From the cell containing the given text, extract its center point as (x, y) coordinate. 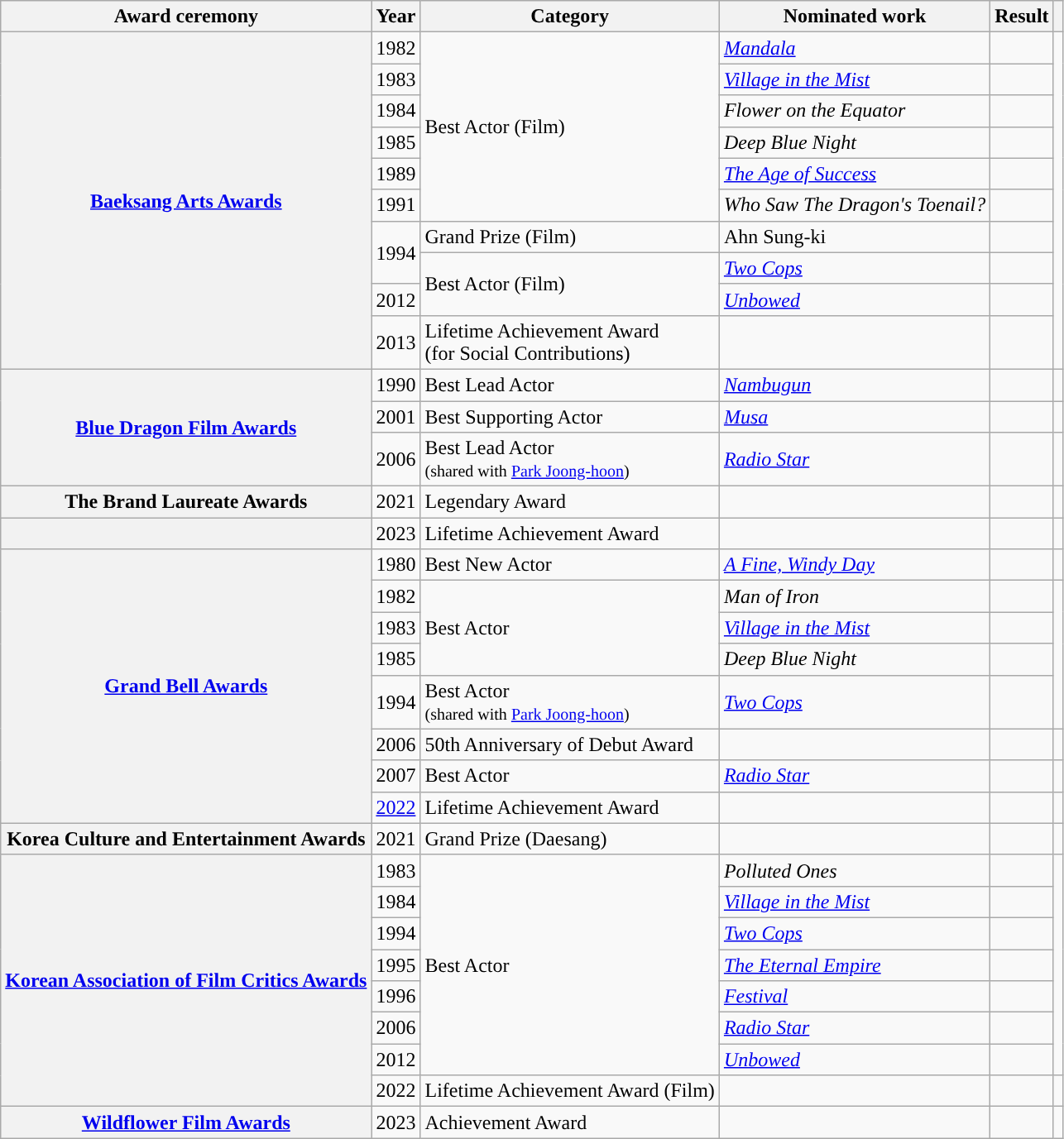
Musa (854, 416)
Grand Bell Awards (186, 687)
Lifetime Achievement Award (Film) (569, 1091)
A Fine, Windy Day (854, 565)
Korean Association of Film Critics Awards (186, 980)
Best Actor(shared with Park Joong-hoon) (569, 701)
Result (1022, 17)
Best Lead Actor (569, 385)
Festival (854, 997)
1990 (395, 385)
Mandala (854, 48)
Award ceremony (186, 17)
The Age of Success (854, 174)
Achievement Award (569, 1122)
50th Anniversary of Debut Award (569, 744)
2001 (395, 416)
The Eternal Empire (854, 965)
1980 (395, 565)
2013 (395, 342)
Grand Prize (Film) (569, 237)
Category (569, 17)
Best New Actor (569, 565)
1995 (395, 965)
Wildflower Film Awards (186, 1122)
Ahn Sung-ki (854, 237)
1991 (395, 205)
1996 (395, 997)
1989 (395, 174)
Nominated work (854, 17)
Year (395, 17)
Who Saw The Dragon's Toenail? (854, 205)
The Brand Laureate Awards (186, 502)
Man of Iron (854, 596)
Blue Dragon Film Awards (186, 427)
Baeksang Arts Awards (186, 201)
Polluted Ones (854, 870)
Legendary Award (569, 502)
Nambugun (854, 385)
Lifetime Achievement Award(for Social Contributions) (569, 342)
Korea Culture and Entertainment Awards (186, 839)
Best Supporting Actor (569, 416)
Best Lead Actor(shared with Park Joong-hoon) (569, 460)
2007 (395, 776)
Grand Prize (Daesang) (569, 839)
Flower on the Equator (854, 111)
